Return (X, Y) of the center of cell containing provided text 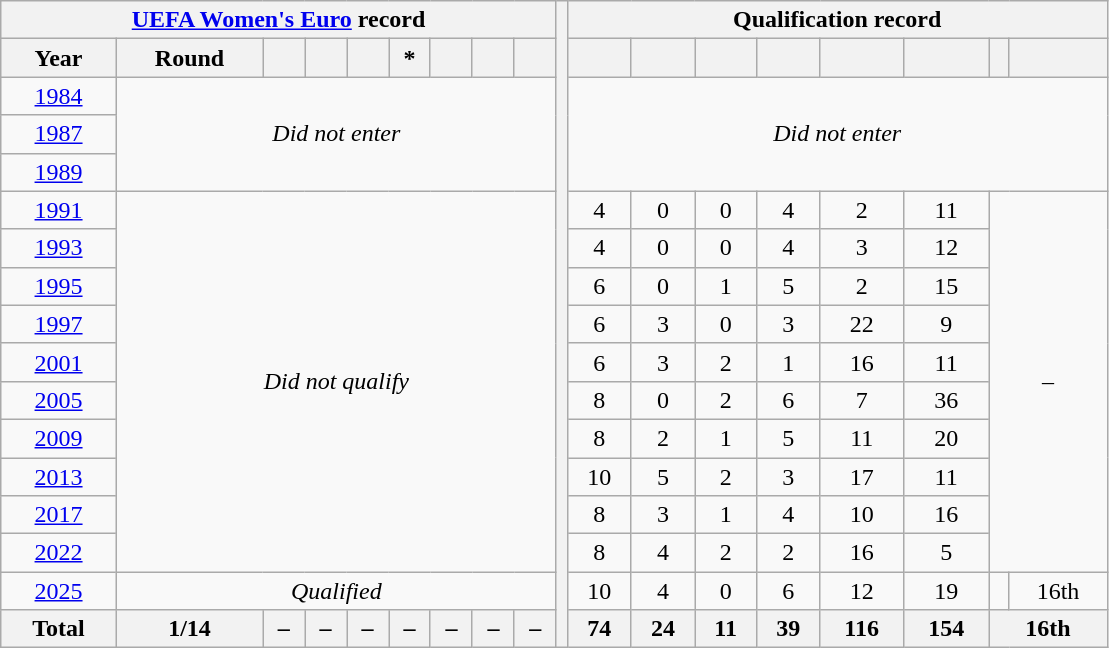
1989 (59, 172)
UEFA Women's Euro record (279, 20)
2005 (59, 400)
22 (862, 324)
36 (946, 400)
2013 (59, 477)
19 (946, 591)
2022 (59, 553)
1995 (59, 286)
Year (59, 58)
Qualified (336, 591)
1/14 (189, 629)
Qualification record (837, 20)
17 (862, 477)
Total (59, 629)
2001 (59, 362)
1993 (59, 248)
116 (862, 629)
Round (189, 58)
* (410, 58)
2009 (59, 438)
9 (946, 324)
1997 (59, 324)
154 (946, 629)
Did not qualify (336, 382)
2017 (59, 515)
20 (946, 438)
24 (663, 629)
2025 (59, 591)
1984 (59, 96)
74 (599, 629)
15 (946, 286)
39 (788, 629)
7 (862, 400)
1987 (59, 134)
1991 (59, 210)
